Capture the cell that displays the provided text and extract its (X, Y) central coordinate. 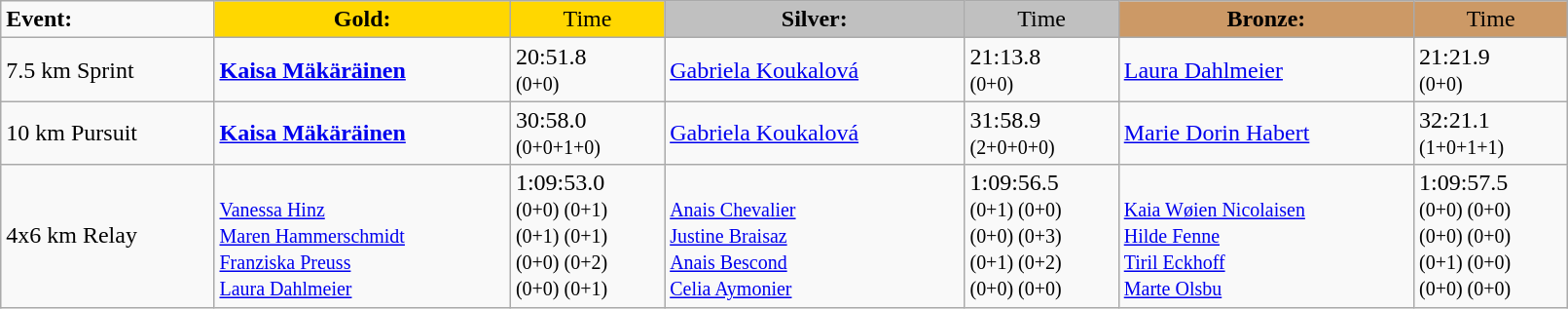
1:09:57.5(0+0) (0+0)(0+0) (0+0)(0+1) (0+0)(0+0) (0+0) (1490, 236)
Gold: (362, 19)
10 km Pursuit (107, 133)
Marie Dorin Habert (1265, 133)
Laura Dahlmeier (1265, 70)
Event: (107, 19)
1:09:56.5(0+1) (0+0)(0+0) (0+3)(0+1) (0+2)(0+0) (0+0) (1041, 236)
Anais ChevalierJustine BraisazAnais BescondCelia Aymonier (815, 236)
1:09:53.0(0+0) (0+1)(0+1) (0+1)(0+0) (0+2)(0+0) (0+1) (587, 236)
20:51.8(0+0) (587, 70)
31:58.9(2+0+0+0) (1041, 133)
4x6 km Relay (107, 236)
Vanessa HinzMaren HammerschmidtFranziska PreussLaura Dahlmeier (362, 236)
Bronze: (1265, 19)
7.5 km Sprint (107, 70)
Kaia Wøien NicolaisenHilde FenneTiril EckhoffMarte Olsbu (1265, 236)
Silver: (815, 19)
21:13.8(0+0) (1041, 70)
30:58.0(0+0+1+0) (587, 133)
21:21.9(0+0) (1490, 70)
32:21.1(1+0+1+1) (1490, 133)
